From the cell containing the given text, extract its center point as [x, y] coordinate. 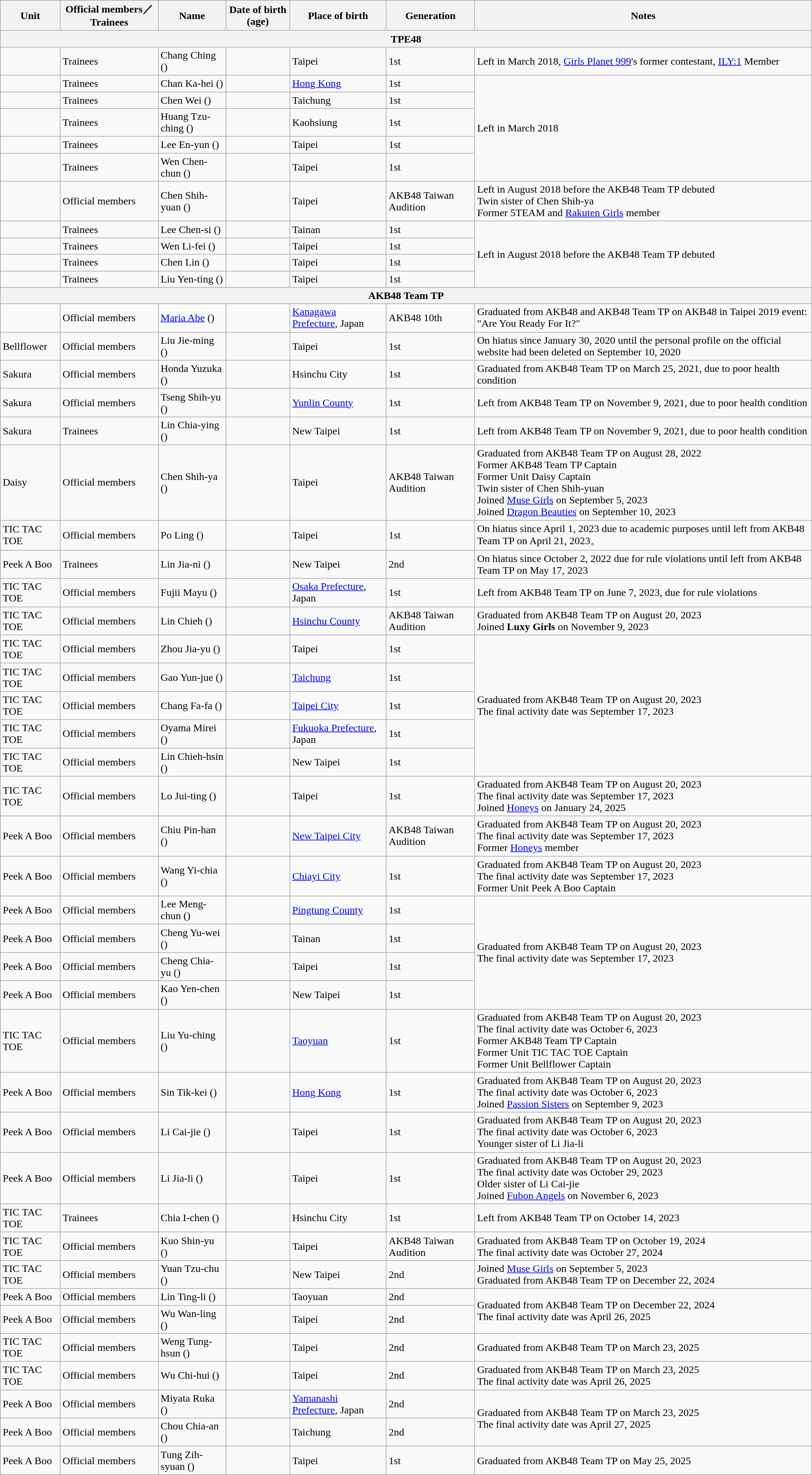
Taipei City [338, 706]
Graduated from AKB48 Team TP on August 20, 2023Joined Luxy Girls on November 9, 2023 [643, 621]
Chen Shih-yuan () [192, 201]
Graduated from AKB48 Team TP on March 23, 2025The final activity date was April 27, 2025 [643, 1418]
Left in March 2018, Girls Planet 999's former contestant, ILY:1 Member [643, 61]
Joined Muse Girls on September 5, 2023Graduated from AKB48 Team TP on December 22, 2024 [643, 1274]
Graduated from AKB48 Team TP on March 23, 2025The final activity date was April 26, 2025 [643, 1376]
Chiu Pin-han () [192, 836]
Liu Yu-ching () [192, 1041]
Weng Tung-hsun () [192, 1348]
Wang Yi-chia () [192, 876]
Name [192, 16]
Lee Chen-si () [192, 230]
Lee Meng-chun () [192, 910]
Graduated from AKB48 Team TP on October 19, 2024The final activity date was October 27, 2024 [643, 1246]
Graduated from AKB48 Team TP on December 22, 2024The final activity date was April 26, 2025 [643, 1311]
Left from AKB48 Team TP on October 14, 2023 [643, 1218]
On hiatus since October 2, 2022 due for rule violations until left from AKB48 Team TP on May 17, 2023 [643, 564]
Tung Zih-syuan () [192, 1461]
Fukuoka Prefecture, Japan [338, 733]
AKB48 Team TP [406, 296]
Po Ling () [192, 535]
Lee En-yun () [192, 145]
Liu Jie-ming () [192, 346]
Official members／Trainees [109, 16]
Yamanashi Prefecture, Japan [338, 1404]
Generation [430, 16]
Graduated from AKB48 Team TP on August 20, 2023The final activity date was October 6, 2023Younger sister of Li Jia-li [643, 1132]
Hsinchu County [338, 621]
Unit [30, 16]
On hiatus since April 1, 2023 due to academic purposes until left from AKB48 Team TP on April 21, 2023。 [643, 535]
Graduated from AKB48 Team TP on May 25, 2025 [643, 1461]
Place of birth [338, 16]
Lo Jui-ting () [192, 796]
Yuan Tzu-chu () [192, 1274]
New Taipei City [338, 836]
Graduated from AKB48 Team TP on August 20, 2023The final activity date was September 17, 2023Former Honeys member [643, 836]
Graduated from AKB48 Team TP on March 25, 2021, due to poor health condition [643, 374]
Wu Wan-ling () [192, 1319]
Cheng Yu-wei () [192, 938]
Sin Tik-kei () [192, 1092]
AKB48 10th [430, 318]
Graduated from AKB48 Team TP on August 20, 2023The final activity date was September 17, 2023Joined Honeys on January 24, 2025 [643, 796]
Daisy [30, 483]
Pingtung County [338, 910]
Lin Jia-ni () [192, 564]
Graduated from AKB48 Team TP on August 20, 2023The final activity date was October 6, 2023Joined Passion Sisters on September 9, 2023 [643, 1092]
Chiayi City [338, 876]
On hiatus since January 30, 2020 until the personal profile on the official website had been deleted on September 10, 2020 [643, 346]
Kaohsiung [338, 122]
Kuo Shin-yu () [192, 1246]
Miyata Ruka () [192, 1404]
Chan Ka-hei () [192, 83]
Left in August 2018 before the AKB48 Team TP debutedTwin sister of Chen Shih-yaFormer 5TEAM and Rakuten Girls member [643, 201]
Date of birth (age) [258, 16]
Fujii Mayu () [192, 593]
Graduated from AKB48 Team TP on August 20, 2023The final activity date was September 17, 2023Former Unit Peek A Boo Captain [643, 876]
Bellflower [30, 346]
TPE48 [406, 39]
Lin Chia-ying () [192, 430]
Wen Li-fei () [192, 246]
Maria Abe () [192, 318]
Li Cai-jie () [192, 1132]
Chang Fa-fa () [192, 706]
Osaka Prefecture, Japan [338, 593]
Chen Wei () [192, 100]
Chia I-chen () [192, 1218]
Chang Ching () [192, 61]
Kao Yen-chen () [192, 995]
Left in March 2018 [643, 128]
Lin Chieh () [192, 621]
Wu Chi-hui () [192, 1376]
Honda Yuzuka () [192, 374]
Lin Ting-li () [192, 1297]
Huang Tzu-ching () [192, 122]
Zhou Jia-yu () [192, 649]
Cheng Chia-yu () [192, 967]
Chen Lin () [192, 263]
Graduated from AKB48 and AKB48 Team TP on AKB48 in Taipei 2019 event: "Are You Ready For It?" [643, 318]
Graduated from AKB48 Team TP on March 23, 2025 [643, 1348]
Wen Chen-chun () [192, 168]
Yunlin County [338, 403]
Liu Yen-ting () [192, 279]
Kanagawa Prefecture, Japan [338, 318]
Left in August 2018 before the AKB48 Team TP debuted [643, 254]
Lin Chieh-hsin () [192, 762]
Notes [643, 16]
Tseng Shih-yu () [192, 403]
Left from AKB48 Team TP on June 7, 2023, due for rule violations [643, 593]
Li Jia-li () [192, 1178]
Chou Chia-an () [192, 1432]
Chen Shih-ya () [192, 483]
Gao Yun-jue () [192, 677]
Oyama Mirei () [192, 733]
